For the text-containing cell, return its midpoint in (X, Y) coordinate format. 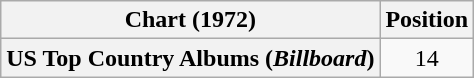
US Top Country Albums (Billboard) (190, 58)
Chart (1972) (190, 20)
Position (427, 20)
14 (427, 58)
